Detect which cell encompasses the target text, then output its [X, Y] center coordinate. 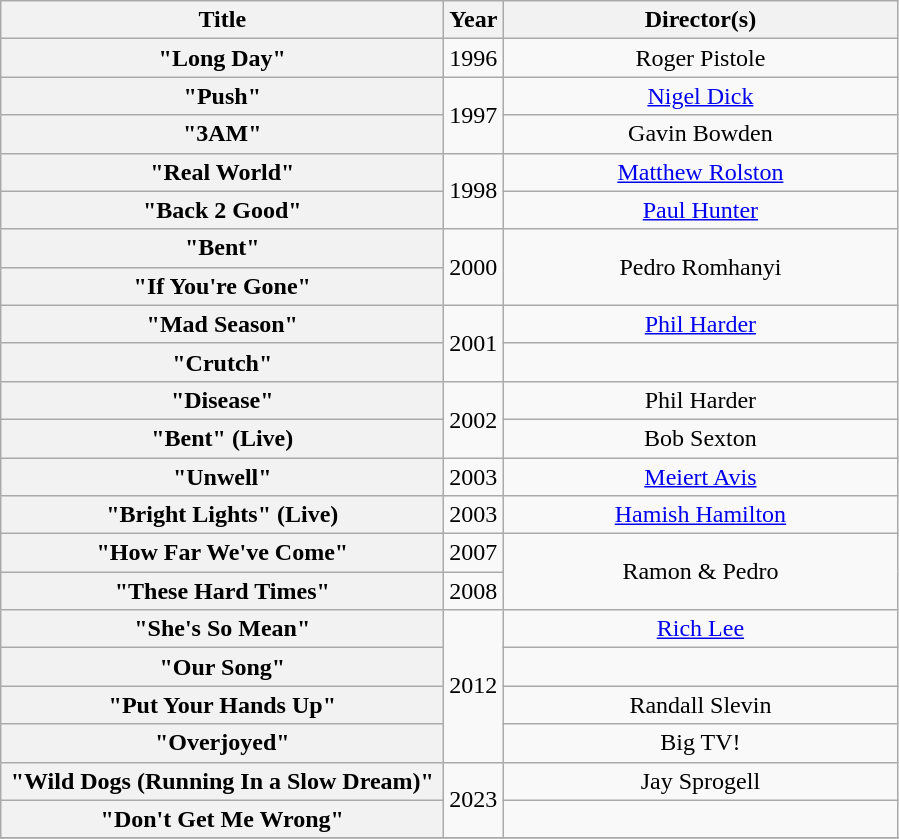
"Unwell" [222, 477]
Meiert Avis [700, 477]
2023 [474, 800]
Matthew Rolston [700, 172]
Year [474, 20]
"Put Your Hands Up" [222, 705]
2008 [474, 591]
1996 [474, 58]
"Overjoyed" [222, 743]
"Crutch" [222, 362]
"Wild Dogs (Running In a Slow Dream)" [222, 781]
"These Hard Times" [222, 591]
Hamish Hamilton [700, 515]
"Real World" [222, 172]
Director(s) [700, 20]
Paul Hunter [700, 210]
Pedro Romhanyi [700, 267]
Big TV! [700, 743]
"Long Day" [222, 58]
Roger Pistole [700, 58]
"Back 2 Good" [222, 210]
Nigel Dick [700, 96]
"She's So Mean" [222, 629]
1997 [474, 115]
Bob Sexton [700, 438]
"Disease" [222, 400]
2012 [474, 686]
"3AM" [222, 134]
"Bent" [222, 248]
"Push" [222, 96]
Rich Lee [700, 629]
"Bent" (Live) [222, 438]
"If You're Gone" [222, 286]
2000 [474, 267]
Gavin Bowden [700, 134]
"Our Song" [222, 667]
Ramon & Pedro [700, 572]
Jay Sprogell [700, 781]
Randall Slevin [700, 705]
2007 [474, 553]
2001 [474, 343]
"Bright Lights" (Live) [222, 515]
"Don't Get Me Wrong" [222, 819]
2002 [474, 419]
Title [222, 20]
1998 [474, 191]
"Mad Season" [222, 324]
"How Far We've Come" [222, 553]
